Provide the [X, Y] coordinate of the cell's center where the given text is located.  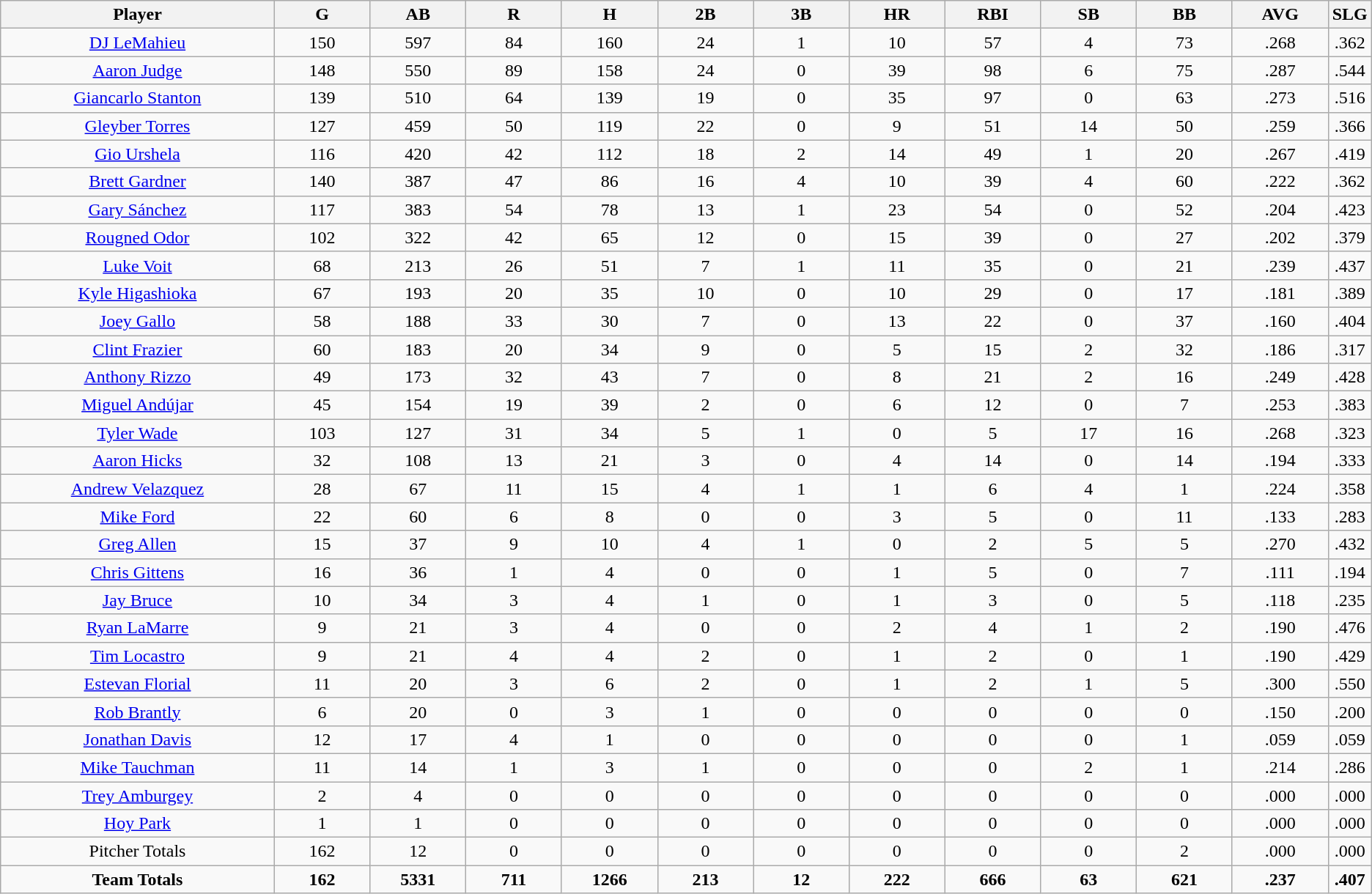
173 [418, 377]
Greg Allen [138, 544]
510 [418, 98]
.237 [1280, 879]
30 [610, 321]
BB [1184, 15]
.516 [1350, 98]
.160 [1280, 321]
Mike Ford [138, 517]
Pitcher Totals [138, 851]
.204 [1280, 210]
Rob Brantly [138, 712]
52 [1184, 210]
18 [705, 154]
97 [992, 98]
36 [418, 572]
75 [1184, 70]
158 [610, 70]
140 [322, 182]
160 [610, 43]
R [514, 15]
188 [418, 321]
64 [514, 98]
.270 [1280, 544]
.379 [1350, 237]
.181 [1280, 293]
Joey Gallo [138, 321]
383 [418, 210]
.118 [1280, 600]
.423 [1350, 210]
Team Totals [138, 879]
Gary Sánchez [138, 210]
Tim Locastro [138, 656]
Luke Voit [138, 265]
5331 [418, 879]
89 [514, 70]
.432 [1350, 544]
31 [514, 433]
.222 [1280, 182]
45 [322, 405]
Jonathan Davis [138, 739]
597 [418, 43]
.259 [1280, 126]
.419 [1350, 154]
Gleyber Torres [138, 126]
Player [138, 15]
.133 [1280, 517]
.383 [1350, 405]
.287 [1280, 70]
78 [610, 210]
Chris Gittens [138, 572]
420 [418, 154]
103 [322, 433]
RBI [992, 15]
222 [897, 879]
.200 [1350, 712]
Mike Tauchman [138, 767]
148 [322, 70]
Hoy Park [138, 824]
43 [610, 377]
26 [514, 265]
Kyle Higashioka [138, 293]
666 [992, 879]
108 [418, 461]
SLG [1350, 15]
.235 [1350, 600]
116 [322, 154]
Clint Frazier [138, 350]
.404 [1350, 321]
Estevan Florial [138, 684]
.300 [1280, 684]
SB [1089, 15]
Anthony Rizzo [138, 377]
DJ LeMahieu [138, 43]
AVG [1280, 15]
Ryan LaMarre [138, 628]
G [322, 15]
98 [992, 70]
27 [1184, 237]
23 [897, 210]
Trey Amburgey [138, 795]
150 [322, 43]
33 [514, 321]
112 [610, 154]
.544 [1350, 70]
28 [322, 489]
.437 [1350, 265]
58 [322, 321]
.273 [1280, 98]
322 [418, 237]
Tyler Wade [138, 433]
.317 [1350, 350]
.286 [1350, 767]
.323 [1350, 433]
102 [322, 237]
86 [610, 182]
.550 [1350, 684]
2B [705, 15]
HR [897, 15]
Gio Urshela [138, 154]
AB [418, 15]
65 [610, 237]
H [610, 15]
154 [418, 405]
68 [322, 265]
Miguel Andújar [138, 405]
29 [992, 293]
711 [514, 879]
387 [418, 182]
.214 [1280, 767]
.202 [1280, 237]
3B [802, 15]
.476 [1350, 628]
.249 [1280, 377]
.389 [1350, 293]
Giancarlo Stanton [138, 98]
183 [418, 350]
119 [610, 126]
Aaron Hicks [138, 461]
73 [1184, 43]
1266 [610, 879]
.428 [1350, 377]
.253 [1280, 405]
.186 [1280, 350]
47 [514, 182]
Aaron Judge [138, 70]
.429 [1350, 656]
621 [1184, 879]
550 [418, 70]
.239 [1280, 265]
.407 [1350, 879]
.224 [1280, 489]
.111 [1280, 572]
459 [418, 126]
Brett Gardner [138, 182]
.333 [1350, 461]
193 [418, 293]
Jay Bruce [138, 600]
Rougned Odor [138, 237]
.366 [1350, 126]
.267 [1280, 154]
Andrew Velazquez [138, 489]
.358 [1350, 489]
117 [322, 210]
84 [514, 43]
.283 [1350, 517]
57 [992, 43]
.150 [1280, 712]
